Pinpoint the cell where the given text exists, returning its (x, y) midpoint coordinate. 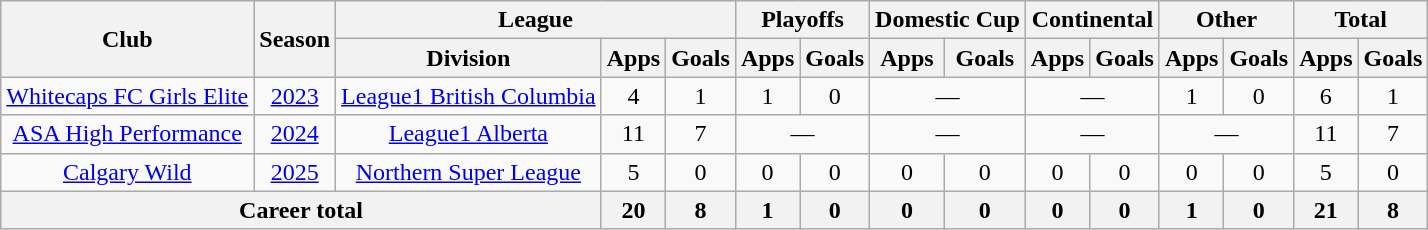
Whitecaps FC Girls Elite (128, 96)
Calgary Wild (128, 172)
Northern Super League (469, 172)
21 (1326, 210)
League1 British Columbia (469, 96)
2023 (295, 96)
ASA High Performance (128, 134)
Career total (301, 210)
Total (1361, 20)
4 (633, 96)
Club (128, 39)
League (536, 20)
Continental (1092, 20)
League1 Alberta (469, 134)
6 (1326, 96)
2024 (295, 134)
2025 (295, 172)
Domestic Cup (948, 20)
20 (633, 210)
Season (295, 39)
Division (469, 58)
Playoffs (802, 20)
Other (1226, 20)
